Search for the cell housing the specified text and yield its [x, y] center coordinate. 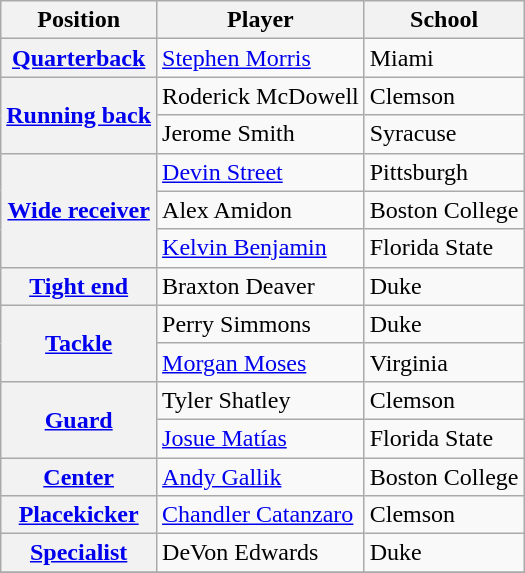
Tackle [79, 343]
School [444, 20]
Miami [444, 58]
Syracuse [444, 134]
DeVon Edwards [261, 553]
Specialist [79, 553]
Kelvin Benjamin [261, 248]
Placekicker [79, 515]
Alex Amidon [261, 210]
Tight end [79, 286]
Roderick McDowell [261, 96]
Braxton Deaver [261, 286]
Quarterback [79, 58]
Center [79, 477]
Position [79, 20]
Player [261, 20]
Morgan Moses [261, 362]
Running back [79, 115]
Stephen Morris [261, 58]
Perry Simmons [261, 324]
Jerome Smith [261, 134]
Josue Matías [261, 438]
Guard [79, 419]
Pittsburgh [444, 172]
Tyler Shatley [261, 400]
Andy Gallik [261, 477]
Virginia [444, 362]
Wide receiver [79, 210]
Devin Street [261, 172]
Chandler Catanzaro [261, 515]
